Pinpoint the cell where the given text exists, returning its [x, y] midpoint coordinate. 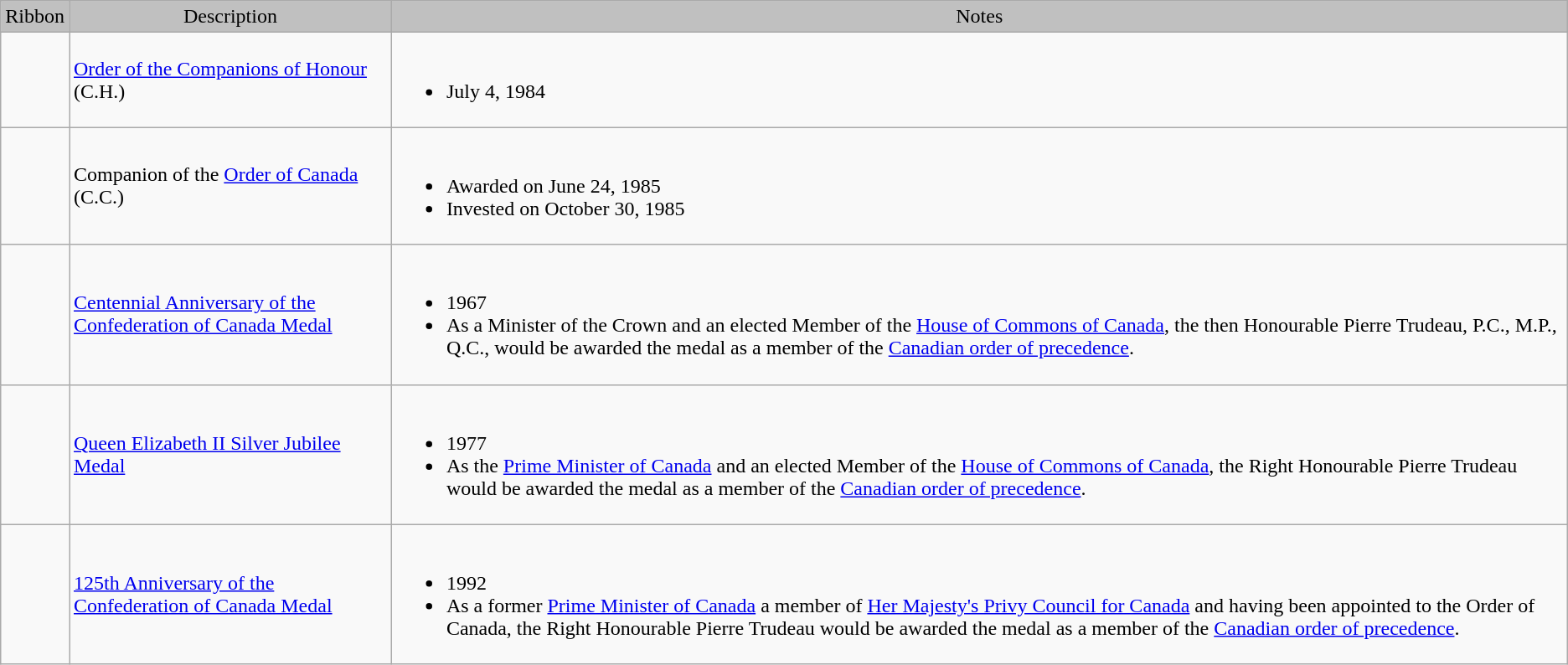
July 4, 1984 [979, 80]
Queen Elizabeth II Silver Jubilee Medal [230, 454]
Order of the Companions of Honour (C.H.) [230, 80]
Centennial Anniversary of the Confederation of Canada Medal [230, 315]
125th Anniversary of the Confederation of Canada Medal [230, 595]
Notes [979, 17]
Ribbon [35, 17]
Companion of the Order of Canada (C.C.) [230, 186]
Awarded on June 24, 1985Invested on October 30, 1985 [979, 186]
Description [230, 17]
